For the text-containing cell, return its midpoint in (x, y) coordinate format. 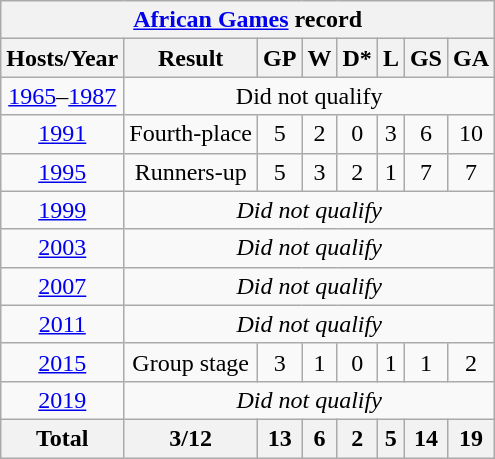
1995 (62, 172)
1991 (62, 134)
2003 (62, 248)
Total (62, 438)
10 (470, 134)
African Games record (248, 20)
Fourth-place (191, 134)
GS (426, 58)
19 (470, 438)
Result (191, 58)
D* (357, 58)
L (390, 58)
14 (426, 438)
1999 (62, 210)
2007 (62, 286)
W (320, 58)
2011 (62, 324)
Group stage (191, 362)
1965–1987 (62, 96)
Runners-up (191, 172)
2019 (62, 400)
Hosts/Year (62, 58)
GP (279, 58)
GA (470, 58)
2015 (62, 362)
13 (279, 438)
3/12 (191, 438)
